Extract the [X, Y] coordinate from the center of the cell holding the provided text.  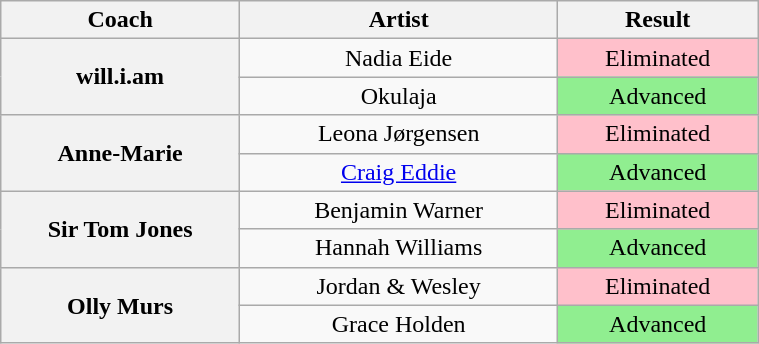
Anne-Marie [120, 153]
Artist [398, 20]
Benjamin Warner [398, 210]
Sir Tom Jones [120, 229]
Jordan & Wesley [398, 286]
Okulaja [398, 96]
Craig Eddie [398, 172]
Leona Jørgensen [398, 134]
Nadia Eide [398, 58]
Olly Murs [120, 305]
Hannah Williams [398, 248]
Coach [120, 20]
will.i.am [120, 77]
Grace Holden [398, 324]
Result [658, 20]
